Find where the given text appears and provide that cell's center as (x, y) coordinate. 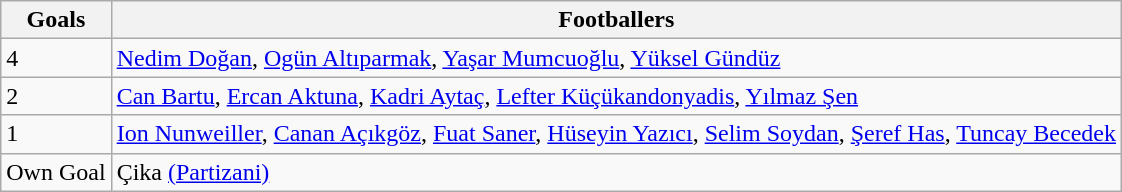
Nedim Doğan, Ogün Altıparmak, Yaşar Mumcuoğlu, Yüksel Gündüz (616, 58)
Can Bartu, Ercan Aktuna, Kadri Aytaç, Lefter Küçükandonyadis, Yılmaz Şen (616, 96)
Goals (56, 20)
Çika (Partizani) (616, 172)
4 (56, 58)
1 (56, 134)
Footballers (616, 20)
Ion Nunweiller, Canan Açıkgöz, Fuat Saner, Hüseyin Yazıcı, Selim Soydan, Şeref Has, Tuncay Becedek (616, 134)
2 (56, 96)
Own Goal (56, 172)
